Capture the cell that displays the provided text and extract its [x, y] central coordinate. 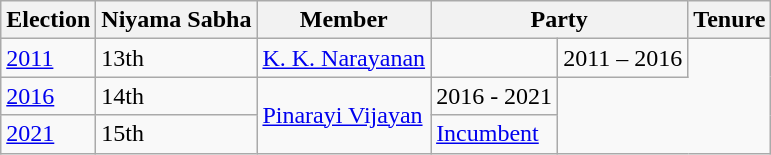
2021 [48, 134]
Party [560, 20]
Incumbent [494, 134]
2016 - 2021 [494, 96]
Niyama Sabha [176, 20]
Pinarayi Vijayan [344, 115]
2016 [48, 96]
2011 – 2016 [623, 58]
14th [176, 96]
15th [176, 134]
Election [48, 20]
13th [176, 58]
Tenure [730, 20]
2011 [48, 58]
K. K. Narayanan [344, 58]
Member [344, 20]
